Find where the given text appears and provide that cell's center as (x, y) coordinate. 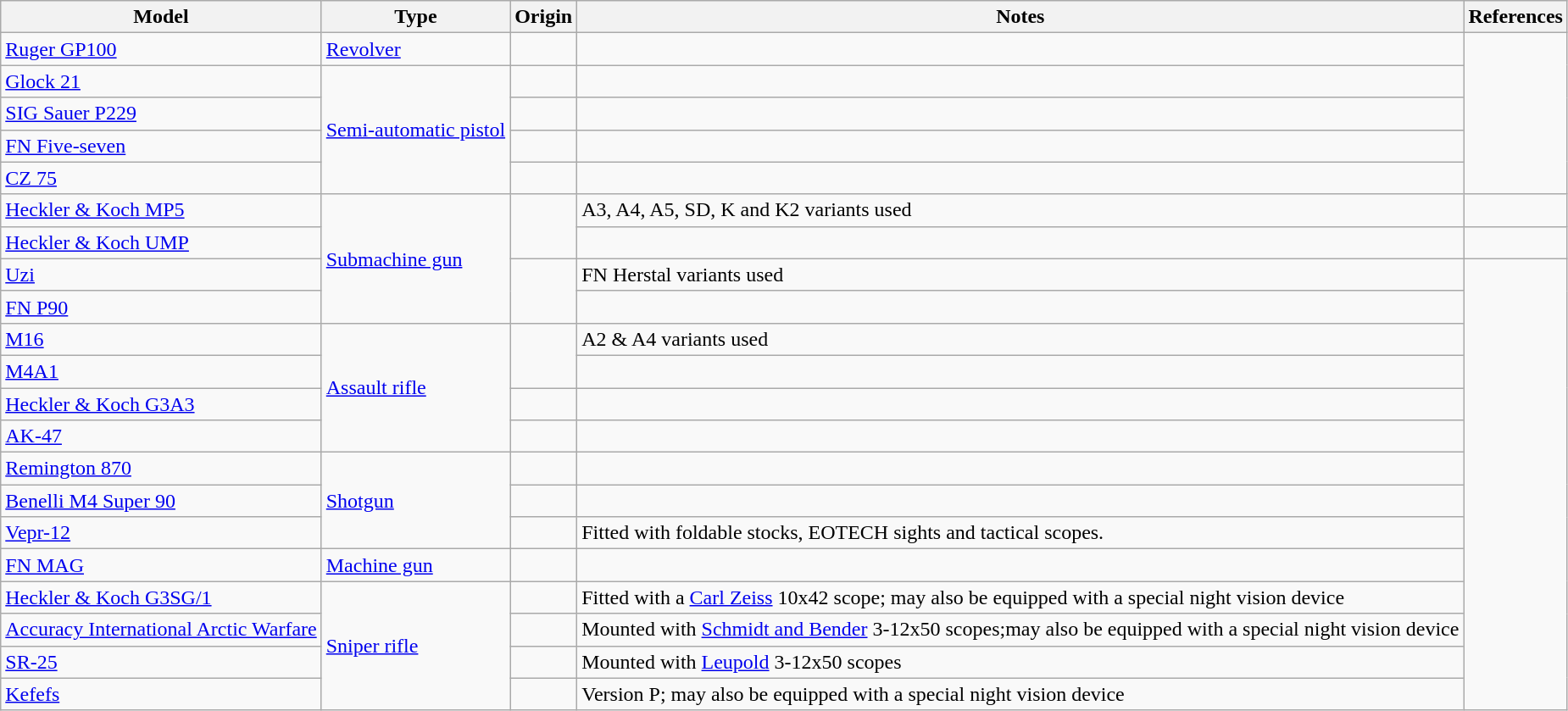
M16 (161, 339)
Glock 21 (161, 81)
A3, A4, A5, SD, K and K2 variants used (1020, 210)
Accuracy International Arctic Warfare (161, 630)
M4A1 (161, 371)
A2 & A4 variants used (1020, 339)
SR-25 (161, 662)
Fitted with a Carl Zeiss 10x42 scope; may also be equipped with a special night vision device (1020, 597)
Ruger GP100 (161, 49)
Revolver (415, 49)
Type (415, 17)
FN Five-seven (161, 146)
Model (161, 17)
CZ 75 (161, 178)
Mounted with Schmidt and Bender 3-12x50 scopes;may also be equipped with a special night vision device (1020, 630)
FN P90 (161, 307)
Vepr-12 (161, 533)
Semi-automatic pistol (415, 130)
References (1515, 17)
Heckler & Koch G3A3 (161, 404)
Fitted with foldable stocks, EOTECH sights and tactical scopes. (1020, 533)
FN MAG (161, 565)
Version P; may also be equipped with a special night vision device (1020, 694)
Remington 870 (161, 469)
Notes (1020, 17)
Shotgun (415, 501)
Assault rifle (415, 387)
Mounted with Leupold 3-12x50 scopes (1020, 662)
AK-47 (161, 436)
Machine gun (415, 565)
FN Herstal variants used (1020, 275)
Heckler & Koch G3SG/1 (161, 597)
Sniper rifle (415, 646)
Heckler & Koch MP5 (161, 210)
Heckler & Koch UMP (161, 242)
Origin (544, 17)
Benelli M4 Super 90 (161, 501)
SIG Sauer P229 (161, 114)
Submachine gun (415, 258)
Kefefs (161, 694)
Uzi (161, 275)
